Detect which cell encompasses the target text, then output its (X, Y) center coordinate. 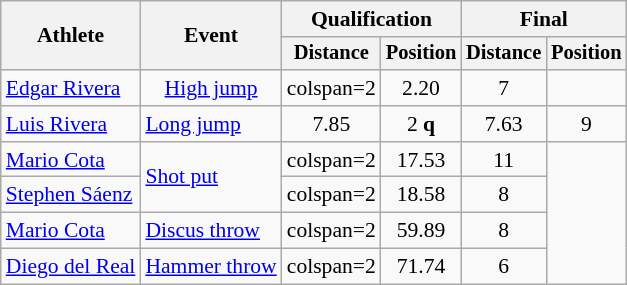
Athlete (71, 36)
59.89 (421, 231)
Event (210, 36)
Stephen Sáenz (71, 195)
71.74 (421, 267)
7.63 (504, 124)
Edgar Rivera (71, 88)
9 (586, 124)
11 (504, 160)
7 (504, 88)
18.58 (421, 195)
7.85 (332, 124)
17.53 (421, 160)
Luis Rivera (71, 124)
Final (544, 19)
2.20 (421, 88)
6 (504, 267)
2 q (421, 124)
Long jump (210, 124)
Qualification (372, 19)
Diego del Real (71, 267)
Hammer throw (210, 267)
High jump (210, 88)
Discus throw (210, 231)
Shot put (210, 178)
